Identify which cell holds the provided text, then report its (X, Y) central coordinate. 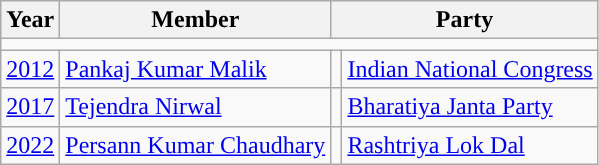
Year (30, 20)
Tejendra Nirwal (196, 107)
Pankaj Kumar Malik (196, 69)
Member (196, 20)
Persann Kumar Chaudhary (196, 145)
Rashtriya Lok Dal (470, 145)
Indian National Congress (470, 69)
Party (464, 20)
2012 (30, 69)
2017 (30, 107)
Bharatiya Janta Party (470, 107)
2022 (30, 145)
